Find where the given text appears and provide that cell's center as (x, y) coordinate. 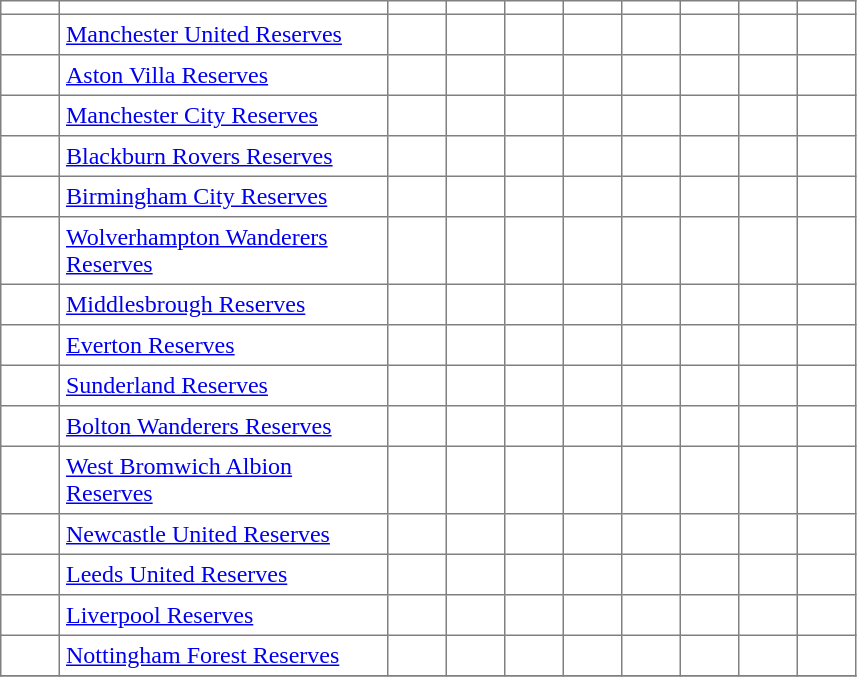
Nottingham Forest Reserves (223, 655)
Leeds United Reserves (223, 574)
Newcastle United Reserves (223, 534)
Liverpool Reserves (223, 615)
Bolton Wanderers Reserves (223, 426)
Everton Reserves (223, 345)
Blackburn Rovers Reserves (223, 156)
Birmingham City Reserves (223, 196)
Sunderland Reserves (223, 385)
West Bromwich Albion Reserves (223, 480)
Middlesbrough Reserves (223, 304)
Manchester United Reserves (223, 34)
Aston Villa Reserves (223, 75)
Wolverhampton Wanderers Reserves (223, 251)
Manchester City Reserves (223, 115)
